Pinpoint the cell where the given text exists, returning its [x, y] midpoint coordinate. 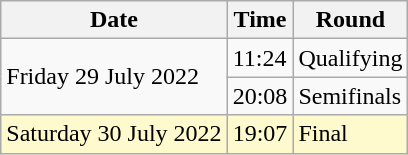
Qualifying [350, 58]
20:08 [260, 96]
19:07 [260, 134]
Round [350, 20]
Semifinals [350, 96]
Saturday 30 July 2022 [114, 134]
Friday 29 July 2022 [114, 77]
Time [260, 20]
11:24 [260, 58]
Date [114, 20]
Final [350, 134]
